Identify which cell holds the provided text, then report its (X, Y) central coordinate. 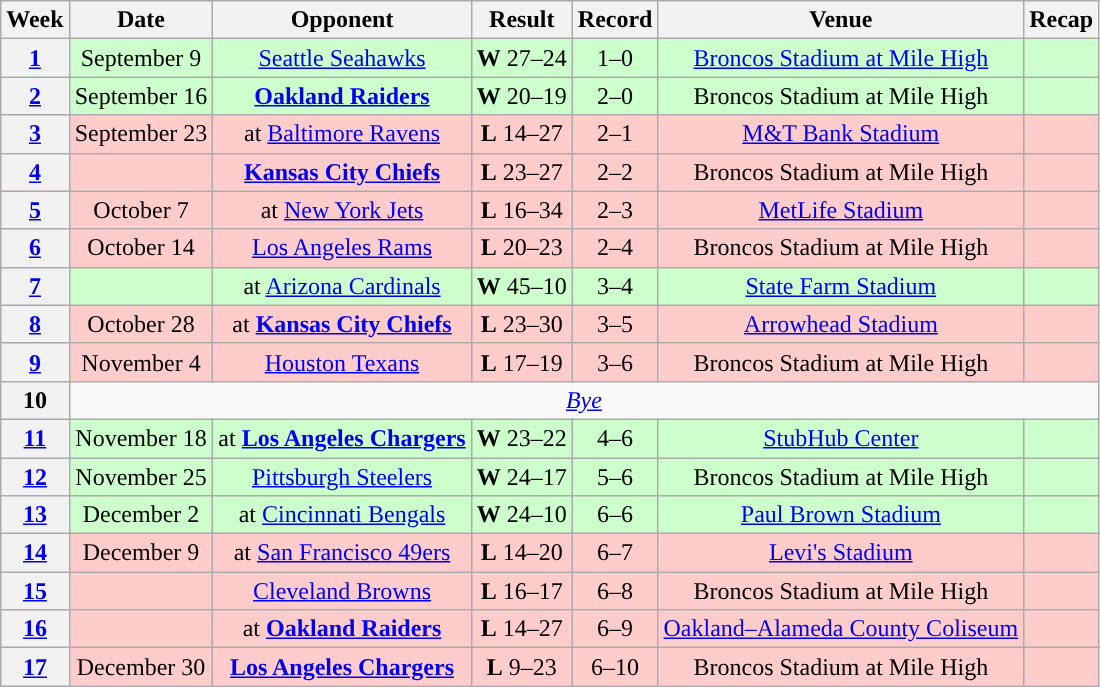
November 4 (141, 362)
December 9 (141, 553)
4–6 (615, 438)
7 (35, 286)
W 27–24 (522, 58)
14 (35, 553)
Los Angeles Chargers (342, 667)
at Oakland Raiders (342, 629)
13 (35, 515)
at San Francisco 49ers (342, 553)
November 25 (141, 477)
Paul Brown Stadium (841, 515)
L 20–23 (522, 248)
L 14–20 (522, 553)
17 (35, 667)
State Farm Stadium (841, 286)
October 14 (141, 248)
6–10 (615, 667)
L 16–34 (522, 210)
9 (35, 362)
L 17–19 (522, 362)
L 9–23 (522, 667)
M&T Bank Stadium (841, 134)
W 45–10 (522, 286)
at Baltimore Ravens (342, 134)
L 16–17 (522, 591)
Houston Texans (342, 362)
W 24–10 (522, 515)
Recap (1062, 20)
Oakland Raiders (342, 96)
W 24–17 (522, 477)
6–9 (615, 629)
September 16 (141, 96)
December 2 (141, 515)
Venue (841, 20)
Oakland–Alameda County Coliseum (841, 629)
Result (522, 20)
11 (35, 438)
2–3 (615, 210)
at New York Jets (342, 210)
10 (35, 400)
12 (35, 477)
at Cincinnati Bengals (342, 515)
MetLife Stadium (841, 210)
Bye (584, 400)
November 18 (141, 438)
Opponent (342, 20)
3 (35, 134)
W 20–19 (522, 96)
October 7 (141, 210)
L 23–27 (522, 172)
Pittsburgh Steelers (342, 477)
2–2 (615, 172)
2–4 (615, 248)
6–6 (615, 515)
15 (35, 591)
Arrowhead Stadium (841, 324)
Levi's Stadium (841, 553)
6–8 (615, 591)
4 (35, 172)
1–0 (615, 58)
Week (35, 20)
3–5 (615, 324)
Date (141, 20)
StubHub Center (841, 438)
Kansas City Chiefs (342, 172)
5–6 (615, 477)
2–0 (615, 96)
6 (35, 248)
L 23–30 (522, 324)
October 28 (141, 324)
Seattle Seahawks (342, 58)
September 23 (141, 134)
16 (35, 629)
Record (615, 20)
3–6 (615, 362)
December 30 (141, 667)
6–7 (615, 553)
8 (35, 324)
5 (35, 210)
at Los Angeles Chargers (342, 438)
W 23–22 (522, 438)
at Arizona Cardinals (342, 286)
1 (35, 58)
2–1 (615, 134)
2 (35, 96)
3–4 (615, 286)
at Kansas City Chiefs (342, 324)
Los Angeles Rams (342, 248)
Cleveland Browns (342, 591)
September 9 (141, 58)
